Capture the cell that displays the provided text and extract its (X, Y) central coordinate. 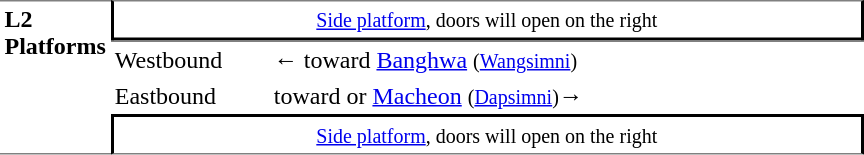
Westbound (190, 59)
L2Platforms (55, 77)
← toward Banghwa (Wangsimni) (566, 59)
toward or Macheon (Dapsimni)→ (566, 96)
Eastbound (190, 96)
